For the text-containing cell, return its midpoint in [X, Y] coordinate format. 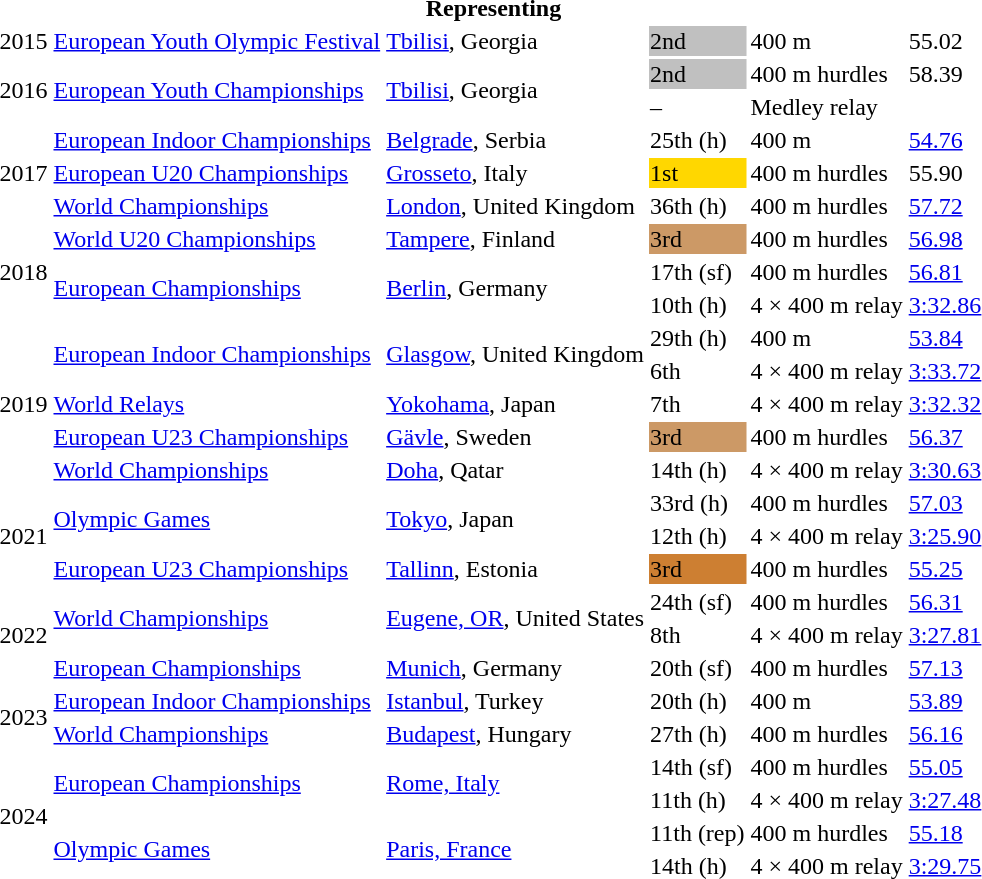
Tokyo, Japan [516, 520]
17th (sf) [698, 272]
Yokohama, Japan [516, 404]
20th (h) [698, 701]
11th (rep) [698, 833]
Tallinn, Estonia [516, 569]
Munich, Germany [516, 668]
24th (sf) [698, 602]
11th (h) [698, 800]
Berlin, Germany [516, 288]
14th (h) [698, 470]
European Youth Championships [217, 90]
Gävle, Sweden [516, 437]
Tampere, Finland [516, 239]
Doha, Qatar [516, 470]
– [698, 107]
London, United Kingdom [516, 206]
25th (h) [698, 140]
World U20 Championships [217, 239]
33rd (h) [698, 503]
Olympic Games [217, 520]
Grosseto, Italy [516, 173]
12th (h) [698, 536]
Medley relay [826, 107]
European Youth Olympic Festival [217, 41]
36th (h) [698, 206]
European U20 Championships [217, 173]
World Relays [217, 404]
Eugene, OR, United States [516, 618]
Budapest, Hungary [516, 734]
14th (sf) [698, 767]
7th [698, 404]
27th (h) [698, 734]
20th (sf) [698, 668]
Glasgow, United Kingdom [516, 354]
Belgrade, Serbia [516, 140]
6th [698, 371]
29th (h) [698, 338]
8th [698, 635]
1st [698, 173]
Istanbul, Turkey [516, 701]
Rome, Italy [516, 784]
10th (h) [698, 305]
